Determine the (x, y) coordinate at the center of the cell enclosing the given text.  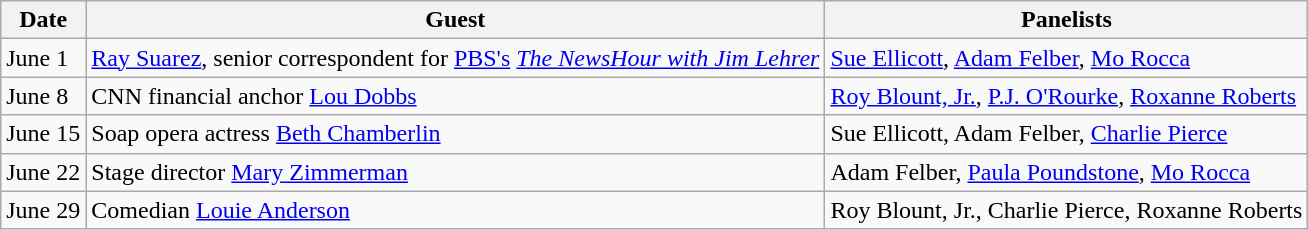
Stage director Mary Zimmerman (456, 172)
Guest (456, 20)
Sue Ellicott, Adam Felber, Charlie Pierce (1066, 134)
CNN financial anchor Lou Dobbs (456, 96)
June 22 (44, 172)
Sue Ellicott, Adam Felber, Mo Rocca (1066, 58)
Adam Felber, Paula Poundstone, Mo Rocca (1066, 172)
Soap opera actress Beth Chamberlin (456, 134)
Ray Suarez, senior correspondent for PBS's The NewsHour with Jim Lehrer (456, 58)
Roy Blount, Jr., Charlie Pierce, Roxanne Roberts (1066, 210)
June 8 (44, 96)
June 15 (44, 134)
June 29 (44, 210)
Comedian Louie Anderson (456, 210)
Panelists (1066, 20)
Roy Blount, Jr., P.J. O'Rourke, Roxanne Roberts (1066, 96)
Date (44, 20)
June 1 (44, 58)
